Pinpoint the cell where the given text exists, returning its (x, y) midpoint coordinate. 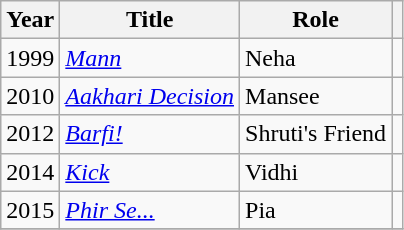
Mann (150, 58)
Year (30, 20)
1999 (30, 58)
Title (150, 20)
Neha (316, 58)
Vidhi (316, 172)
Aakhari Decision (150, 96)
Shruti's Friend (316, 134)
Kick (150, 172)
Barfi! (150, 134)
2014 (30, 172)
Role (316, 20)
2012 (30, 134)
2010 (30, 96)
Mansee (316, 96)
2015 (30, 210)
Pia (316, 210)
Phir Se... (150, 210)
